Identify which cell holds the provided text, then report its [X, Y] central coordinate. 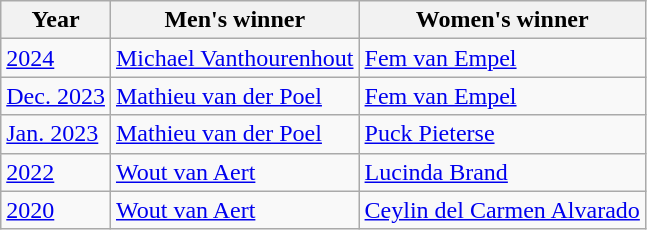
2022 [56, 172]
Women's winner [502, 20]
2024 [56, 58]
Jan. 2023 [56, 134]
Dec. 2023 [56, 96]
Men's winner [234, 20]
Year [56, 20]
Puck Pieterse [502, 134]
Michael Vanthourenhout [234, 58]
2020 [56, 210]
Lucinda Brand [502, 172]
Ceylin del Carmen Alvarado [502, 210]
